Search for the cell housing the specified text and yield its [x, y] center coordinate. 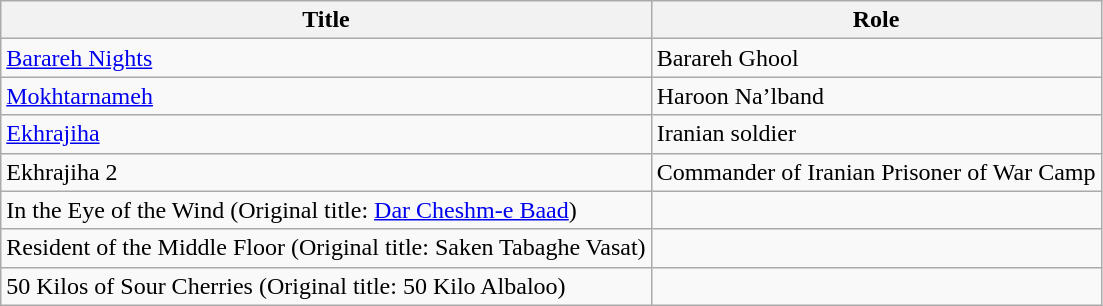
Mokhtarnameh [326, 96]
Commander of Iranian Prisoner of War Camp [876, 172]
Ekhrajiha 2 [326, 172]
Haroon Na’lband [876, 96]
Ekhrajiha [326, 134]
50 Kilos of Sour Cherries (Original title: 50 Kilo Albaloo) [326, 286]
Role [876, 20]
Barareh Nights [326, 58]
Iranian soldier [876, 134]
Resident of the Middle Floor (Original title: Saken Tabaghe Vasat) [326, 248]
Title [326, 20]
In the Eye of the Wind (Original title: Dar Cheshm-e Baad) [326, 210]
Barareh Ghool [876, 58]
